Provide the (x, y) coordinate of the cell's center where the given text is located.  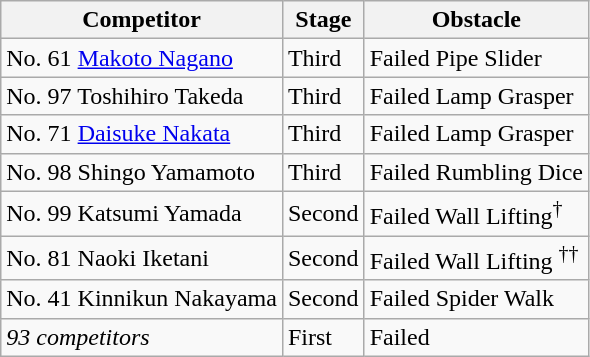
No. 81 Naoki Iketani (142, 258)
Competitor (142, 20)
Failed Rumbling Dice (476, 172)
Stage (323, 20)
Failed Wall Lifting †† (476, 258)
Failed Wall Lifting† (476, 214)
Obstacle (476, 20)
No. 71 Daisuke Nakata (142, 134)
Failed (476, 337)
No. 41 Kinnikun Nakayama (142, 299)
No. 99 Katsumi Yamada (142, 214)
First (323, 337)
Failed Spider Walk (476, 299)
93 competitors (142, 337)
No. 61 Makoto Nagano (142, 58)
Failed Pipe Slider (476, 58)
No. 98 Shingo Yamamoto (142, 172)
No. 97 Toshihiro Takeda (142, 96)
